Extract the (X, Y) coordinate from the center of the cell holding the provided text.  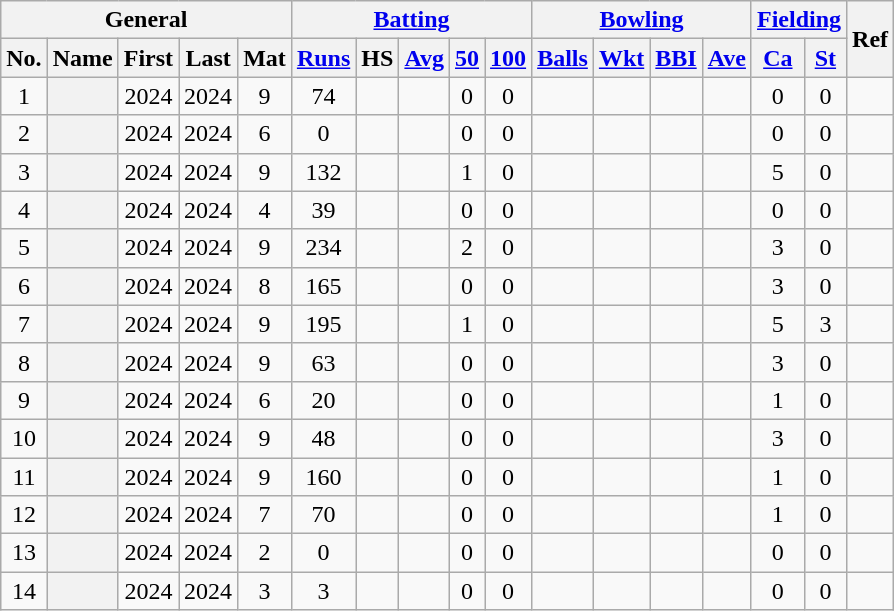
Last (208, 58)
Batting (411, 20)
74 (323, 96)
BBI (676, 58)
14 (24, 591)
70 (323, 515)
160 (323, 477)
St (825, 58)
No. (24, 58)
Name (82, 58)
20 (323, 400)
165 (323, 286)
100 (508, 58)
10 (24, 438)
11 (24, 477)
50 (466, 58)
Ave (726, 58)
General (146, 20)
234 (323, 248)
63 (323, 362)
Wkt (621, 58)
Avg (424, 58)
132 (323, 172)
48 (323, 438)
Bowling (642, 20)
Mat (265, 58)
12 (24, 515)
195 (323, 324)
13 (24, 553)
HS (378, 58)
Balls (563, 58)
Ref (870, 39)
Fielding (798, 20)
First (148, 58)
39 (323, 210)
Ca (778, 58)
Runs (323, 58)
